Scan for the cell matching the given text and deliver its (x, y) coordinate at center. 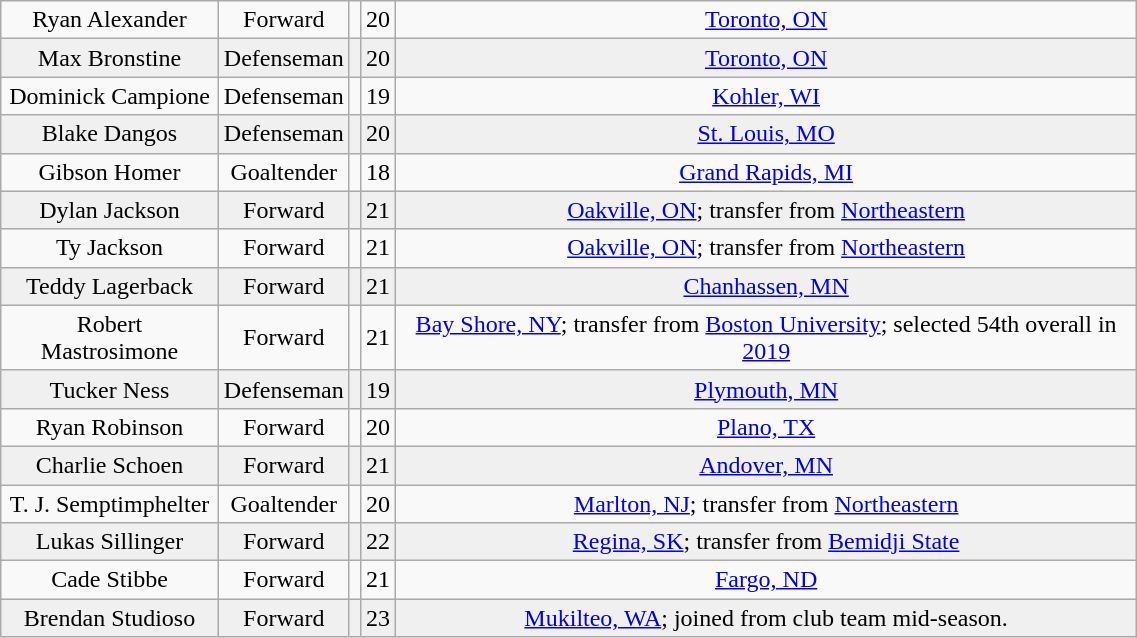
Dylan Jackson (110, 210)
T. J. Semptimphelter (110, 503)
18 (378, 172)
Regina, SK; transfer from Bemidji State (766, 542)
Plymouth, MN (766, 389)
Andover, MN (766, 465)
Max Bronstine (110, 58)
Lukas Sillinger (110, 542)
Chanhassen, MN (766, 286)
Grand Rapids, MI (766, 172)
Ryan Alexander (110, 20)
23 (378, 618)
Dominick Campione (110, 96)
Bay Shore, NY; transfer from Boston University; selected 54th overall in 2019 (766, 338)
Fargo, ND (766, 580)
Blake Dangos (110, 134)
Plano, TX (766, 427)
Mukilteo, WA; joined from club team mid-season. (766, 618)
Tucker Ness (110, 389)
Charlie Schoen (110, 465)
Robert Mastrosimone (110, 338)
Brendan Studioso (110, 618)
Kohler, WI (766, 96)
Marlton, NJ; transfer from Northeastern (766, 503)
Ty Jackson (110, 248)
Cade Stibbe (110, 580)
Ryan Robinson (110, 427)
Gibson Homer (110, 172)
St. Louis, MO (766, 134)
22 (378, 542)
Teddy Lagerback (110, 286)
